From the cell containing the given text, extract its center point as (x, y) coordinate. 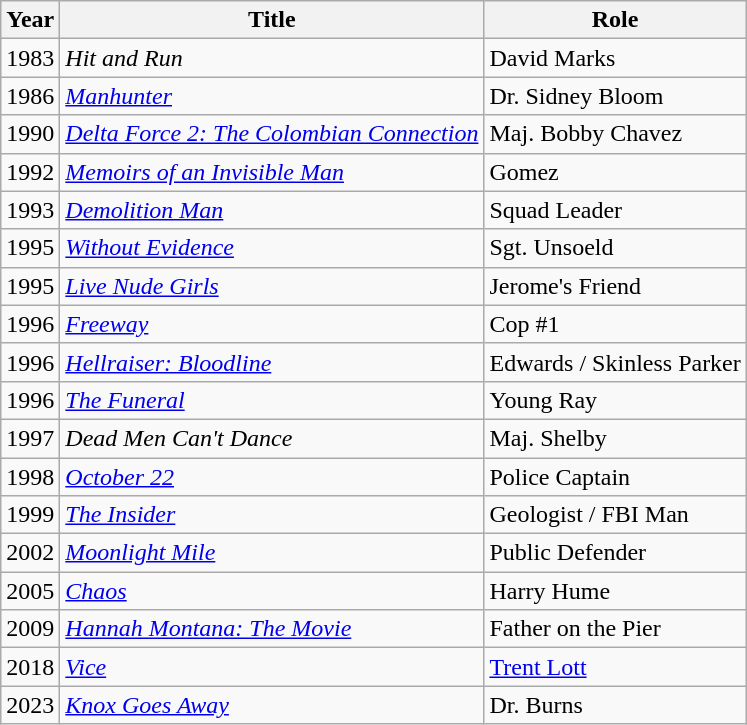
Jerome's Friend (615, 286)
Demolition Man (272, 210)
Year (30, 20)
Chaos (272, 591)
Young Ray (615, 400)
Police Captain (615, 477)
Geologist / FBI Man (615, 515)
Dead Men Can't Dance (272, 438)
Harry Hume (615, 591)
Hannah Montana: The Movie (272, 629)
Freeway (272, 324)
Maj. Shelby (615, 438)
1993 (30, 210)
1990 (30, 134)
1999 (30, 515)
Hit and Run (272, 58)
Dr. Sidney Bloom (615, 96)
2005 (30, 591)
Dr. Burns (615, 705)
2018 (30, 667)
October 22 (272, 477)
Vice (272, 667)
Title (272, 20)
Memoirs of an Invisible Man (272, 172)
2002 (30, 553)
2009 (30, 629)
Hellraiser: Bloodline (272, 362)
Public Defender (615, 553)
Gomez (615, 172)
The Funeral (272, 400)
David Marks (615, 58)
The Insider (272, 515)
1983 (30, 58)
Moonlight Mile (272, 553)
Sgt. Unsoeld (615, 248)
Edwards / Skinless Parker (615, 362)
1992 (30, 172)
Knox Goes Away (272, 705)
Delta Force 2: The Colombian Connection (272, 134)
2023 (30, 705)
Cop #1 (615, 324)
1997 (30, 438)
Role (615, 20)
1986 (30, 96)
Squad Leader (615, 210)
Father on the Pier (615, 629)
Trent Lott (615, 667)
Manhunter (272, 96)
Without Evidence (272, 248)
Live Nude Girls (272, 286)
1998 (30, 477)
Maj. Bobby Chavez (615, 134)
